Capture the cell that displays the provided text and extract its (X, Y) central coordinate. 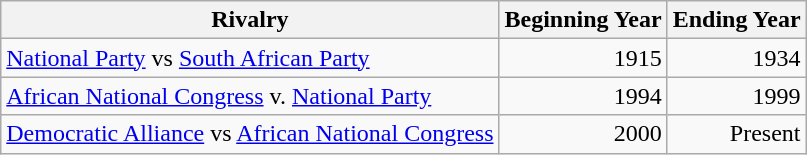
Democratic Alliance vs African National Congress (250, 134)
1994 (583, 96)
2000 (583, 134)
1915 (583, 58)
African National Congress v. National Party (250, 96)
Beginning Year (583, 20)
National Party vs South African Party (250, 58)
1934 (736, 58)
1999 (736, 96)
Ending Year (736, 20)
Rivalry (250, 20)
Present (736, 134)
